Return the (X, Y) coordinate for the center point of the cell that contains the specified text.  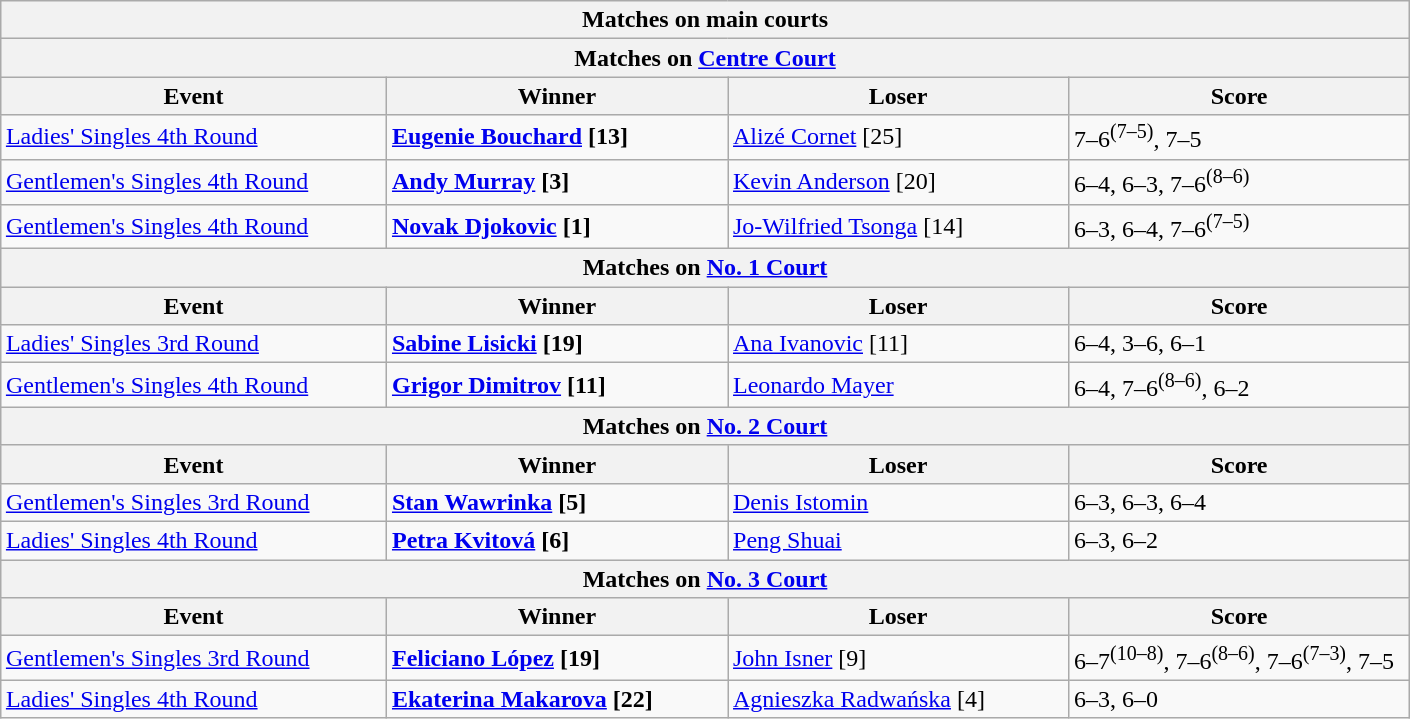
Alizé Cornet [25] (898, 138)
Matches on Centre Court (704, 58)
Agnieszka Radwańska [4] (898, 699)
Matches on main courts (704, 20)
6–3, 6–3, 6–4 (1240, 502)
Denis Istomin (898, 502)
Feliciano López [19] (556, 658)
6–3, 6–2 (1240, 541)
Ana Ivanovic [11] (898, 344)
Kevin Anderson [20] (898, 182)
6–4, 3–6, 6–1 (1240, 344)
Ladies' Singles 3rd Round (193, 344)
Matches on No. 2 Court (704, 426)
6–7(10–8), 7–6(8–6), 7–6(7–3), 7–5 (1240, 658)
6–4, 7–6(8–6), 6–2 (1240, 386)
Matches on No. 1 Court (704, 268)
6–3, 6–4, 7–6(7–5) (1240, 226)
Matches on No. 3 Court (704, 579)
Andy Murray [3] (556, 182)
Grigor Dimitrov [11] (556, 386)
Sabine Lisicki [19] (556, 344)
Petra Kvitová [6] (556, 541)
Peng Shuai (898, 541)
6–3, 6–0 (1240, 699)
Jo-Wilfried Tsonga [14] (898, 226)
Novak Djokovic [1] (556, 226)
7–6(7–5), 7–5 (1240, 138)
6–4, 6–3, 7–6(8–6) (1240, 182)
Ekaterina Makarova [22] (556, 699)
Leonardo Mayer (898, 386)
John Isner [9] (898, 658)
Eugenie Bouchard [13] (556, 138)
Stan Wawrinka [5] (556, 502)
